Return [x, y] of the center of cell containing provided text 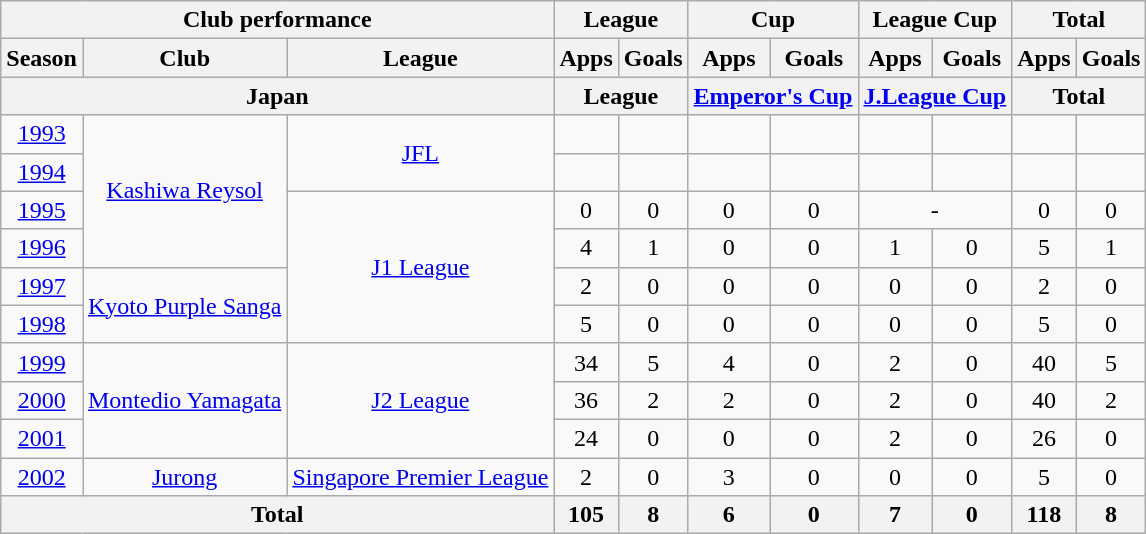
- [935, 210]
2002 [42, 477]
1993 [42, 134]
1999 [42, 362]
J.League Cup [935, 96]
1994 [42, 172]
Emperor's Cup [773, 96]
1997 [42, 286]
Club [184, 58]
League Cup [935, 20]
6 [729, 515]
118 [1044, 515]
34 [586, 362]
Cup [773, 20]
26 [1044, 438]
1995 [42, 210]
3 [729, 477]
Club performance [278, 20]
Kashiwa Reysol [184, 191]
105 [586, 515]
J2 League [420, 400]
36 [586, 400]
2000 [42, 400]
7 [895, 515]
Montedio Yamagata [184, 400]
2001 [42, 438]
1998 [42, 324]
J1 League [420, 267]
Kyoto Purple Sanga [184, 305]
Jurong [184, 477]
Singapore Premier League [420, 477]
Japan [278, 96]
Season [42, 58]
24 [586, 438]
1996 [42, 248]
JFL [420, 153]
